Return the [x, y] coordinate for the center point of the cell that contains the specified text.  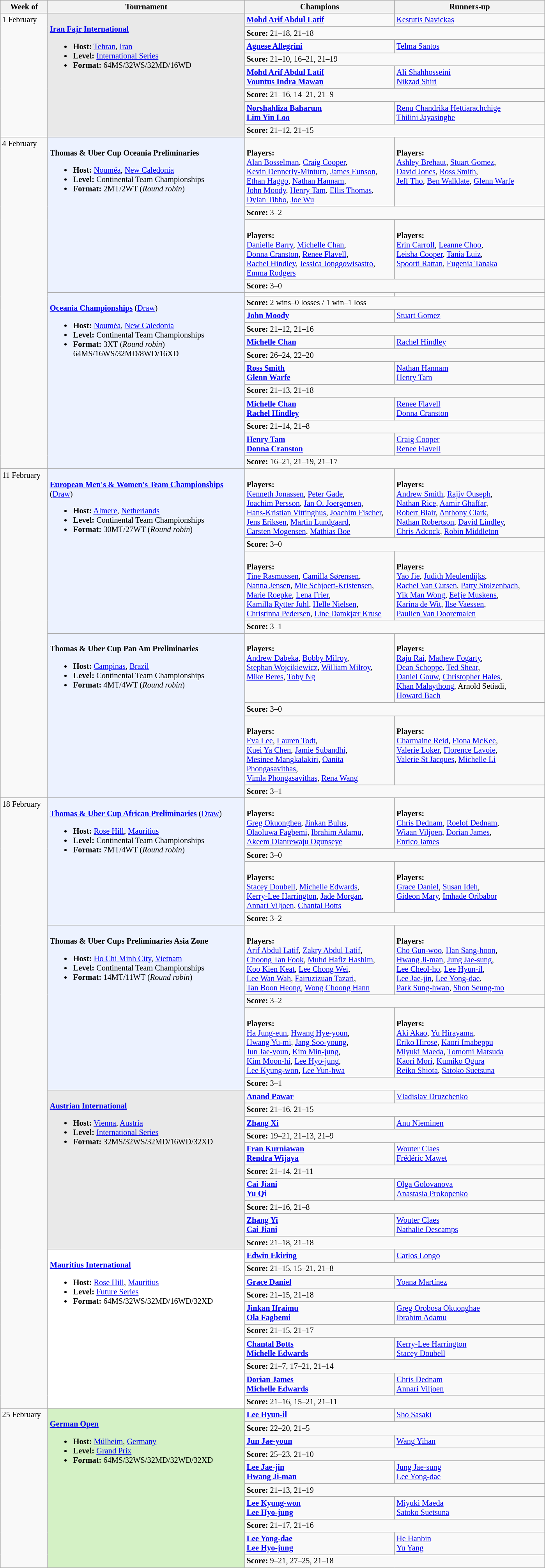
Henry Tam Donna Cranston [320, 444]
Players:Ha Jung-eun, Hwang Hye-youn,Hwang Yu-mi, Jang Soo-young,Jun Jae-youn, Kim Min-jung,Kim Moon-hi, Lee Hyo-jung,Lee Kyung-won, Lee Yun-hwa [320, 1042]
Wang Yihan [469, 1441]
Players:Ashley Brehaut, Stuart Gomez,David Jones, Ross Smith,Jeff Tho, Ben Walklate, Glenn Warfe [469, 171]
Lee Yong-dae Lee Hyo-jung [320, 1543]
Score: 9–21, 27–25, 21–18 [395, 1561]
Score: 21–12, 21–16 [395, 329]
Chris Dednam Annari Viljoen [469, 1384]
Score: 21–16, 15–21, 21–11 [395, 1402]
Players:Aki Akao, Yu Hirayama,Eriko Hirose, Kaori ImabeppuMiyuki Maeda, Tomomi MatsudaKaori Mori, Kumiko OguraReiko Shiota, Satoko Suetsuna [469, 1042]
Olga Golovanova Anastasia Prokopenko [469, 1189]
Wouter Claes Nathalie Descamps [469, 1225]
Thomas & Uber Cups Preliminaries Asia ZoneHost: Ho Chi Minh City, VietnamLevel: Continental Team ChampionshipsFormat: 14MT/11WT (Round robin) [147, 1008]
Score: 21–17, 21–16 [395, 1526]
Lee Kyung-won Lee Hyo-jung [320, 1508]
Score: 2 wins–0 losses / 1 win–1 loss [395, 303]
Score: 21–16, 21–8 [395, 1207]
Players:Chris Dednam, Roelof Dednam,Wiaan Viljoen, Dorian James,Enrico James [469, 823]
25 February [24, 1488]
Score: 21–14, 21–8 [395, 426]
Miyuki Maeda Satoko Suetsuna [469, 1508]
Mauritius InternationalHost: Rose Hill, MauritiusLevel: Future SeriesFormat: 64MS/32WS/32MD/16WD/32XD [147, 1329]
Norshahliza Baharum Lim Yin Loo [320, 113]
Mohd Arif Abdul Latif [320, 20]
Wouter Claes Frédéric Mawet [469, 1154]
Ali Shahhosseini Nikzad Shiri [469, 77]
Score: 26–24, 22–20 [395, 355]
Renu Chandrika Hettiarachchige Thilini Jayasinghe [469, 113]
European Men's & Women's Team Championships (Draw)Host: Almere, NetherlandsLevel: Continental Team ChampionshipsFormat: 30MT/27WT (Round robin) [147, 551]
He Hanbin Yu Yang [469, 1543]
Players:Greg Okuonghea, Jinkan Bulus,Olaoluwa Fagbemi, Ibrahim Adamu,Akeem Olanrewaju Ogunseye [320, 823]
Michelle Chan Rachel Hindley [320, 408]
Score: 21–10, 16–21, 21–19 [395, 59]
Zhang Xi [320, 1123]
18 February [24, 1103]
Craig Cooper Renee Flavell [469, 444]
Edwin Ekiring [320, 1256]
Score: 21–13, 21–19 [395, 1490]
Score: 21–7, 17–21, 21–14 [395, 1366]
Telma Santos [469, 46]
Players:Cho Gun-woo, Han Sang-hoon,Hwang Ji-man, Jung Jae-sung,Lee Cheol-ho, Lee Hyun-il,Lee Jae-jin, Lee Yong-dae,Park Sung-hwan, Shon Seung-mo [469, 960]
Score: 22–20, 21–5 [395, 1428]
Agnese Allegrini [320, 46]
Players:Eva Lee, Lauren Todt,Kuei Ya Chen, Jamie Subandhi,Mesinee Mangkalakiri, Oanita Phongasavithas,Vimla Phongasavithas, Rena Wang [320, 750]
Players:Charmaine Reid, Fiona McKee,Valerie Loker, Florence Lavoie,Valerie St Jacques, Michelle Li [469, 750]
1 February [24, 75]
Fran Kurniawan Rendra Wijaya [320, 1154]
Anand Pawar [320, 1096]
Michelle Chan [320, 342]
Kerry-Lee Harrington Stacey Doubell [469, 1349]
Players:Andrew Dabeka, Bobby Milroy,Stephan Wojcikiewicz, William Milroy,Mike Beres, Toby Ng [320, 668]
Ross Smith Glenn Warfe [320, 373]
John Moody [320, 316]
Week of [24, 7]
Dorian James Michelle Edwards [320, 1384]
Thomas & Uber Cup African Preliminaries (Draw)Host: Rose Hill, MauritiusLevel: Continental Team ChampionshipsFormat: 7MT/4WT (Round robin) [147, 861]
Iran Fajr InternationalHost: Tehran, IranLevel: International SeriesFormat: 64MS/32WS/32MD/16WD [147, 75]
Thomas & Uber Cup Pan Am PreliminariesHost: Campinas, BrazilLevel: Continental Team ChampionshipsFormat: 4MT/4WT (Round robin) [147, 716]
Renee Flavell Donna Cranston [469, 408]
Players:Raju Rai, Mathew Fogarty,Dean Schoppe, Ted Shear,Daniel Gouw, Christopher Hales,Khan Malaythong, Arnold Setiadi,Howard Bach [469, 668]
German OpenHost: Mülheim, GermanyLevel: Grand PrixFormat: 64MS/32WS/32MD/32WD/32XD [147, 1488]
Cai Jiani Yu Qi [320, 1189]
Score: 21–14, 21–11 [395, 1172]
Zhang Yi Cai Jiani [320, 1225]
Oceania Championships (Draw)Host: Nouméa, New CaledoniaLevel: Continental Team ChampionshipsFormat: 3XT (Round robin)64MS/16WS/32MD/8WD/16XD [147, 380]
Score: 21–15, 21–18 [395, 1295]
Carlos Longo [469, 1256]
Score: 21–15, 21–17 [395, 1331]
Score: 21–12, 21–15 [395, 131]
Stuart Gomez [469, 316]
Mohd Arif Abdul Latif Vountus Indra Mawan [320, 77]
Nathan Hannam Henry Tam [469, 373]
Jung Jae-sung Lee Yong-dae [469, 1472]
Anu Nieminen [469, 1123]
Jinkan Ifraimu Ola Fagbemi [320, 1313]
Sho Sasaki [469, 1415]
4 February [24, 302]
Austrian InternationalHost: Vienna, AustriaLevel: International SeriesFormat: 32MS/32WS/32MD/16WD/32XD [147, 1169]
Yoana Martínez [469, 1282]
Players:Stacey Doubell, Michelle Edwards,Kerry-Lee Harrington, Jade Morgan,Annari Viljoen, Chantal Botts [320, 887]
Players:Danielle Barry, Michelle Chan,Donna Cranston, Renee Flavell,Rachel Hindley, Jessica Jonggowisastro,Emma Rodgers [320, 249]
Score: 19–21, 21–13, 21–9 [395, 1136]
Chantal Botts Michelle Edwards [320, 1349]
Rachel Hindley [469, 342]
Runners-up [469, 7]
Jun Jae-youn [320, 1441]
Score: 21–13, 21–18 [395, 391]
Score: 21–16, 21–15 [395, 1110]
Kestutis Navickas [469, 20]
Tournament [147, 7]
Vladislav Druzchenko [469, 1096]
Players:Erin Carroll, Leanne Choo,Leisha Cooper, Tania Luiz,Spoorti Rattan, Eugenia Tanaka [469, 249]
Lee Jae-jin Hwang Ji-man [320, 1472]
Score: 21–16, 14–21, 21–9 [395, 95]
Lee Hyun-il [320, 1415]
Grace Daniel [320, 1282]
11 February [24, 633]
Score: 16–21, 21–19, 21–17 [395, 462]
Thomas & Uber Cup Oceania PreliminariesHost: Nouméa, New CaledoniaLevel: Continental Team ChampionshipsFormat: 2MT/2WT (Round robin) [147, 214]
Greg Orobosa Okuonghae Ibrahim Adamu [469, 1313]
Players:Grace Daniel, Susan Ideh,Gideon Mary, Imhade Oribabor [469, 887]
Score: 21–15, 15–21, 21–8 [395, 1269]
Score: 25–23, 21–10 [395, 1454]
Champions [320, 7]
